Extract the (x, y) coordinate from the center of the cell holding the provided text.  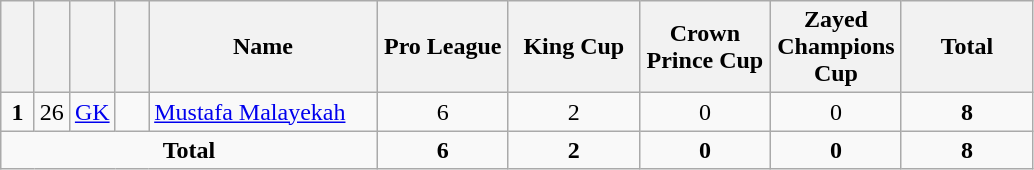
Name (264, 47)
King Cup (574, 47)
26 (52, 112)
1 (18, 112)
GK (92, 112)
Mustafa Malayekah (264, 112)
Crown Prince Cup (704, 47)
Pro League (442, 47)
Zayed Champions Cup (836, 47)
